Output the [X, Y] coordinate of the center of the cell containing the given text.  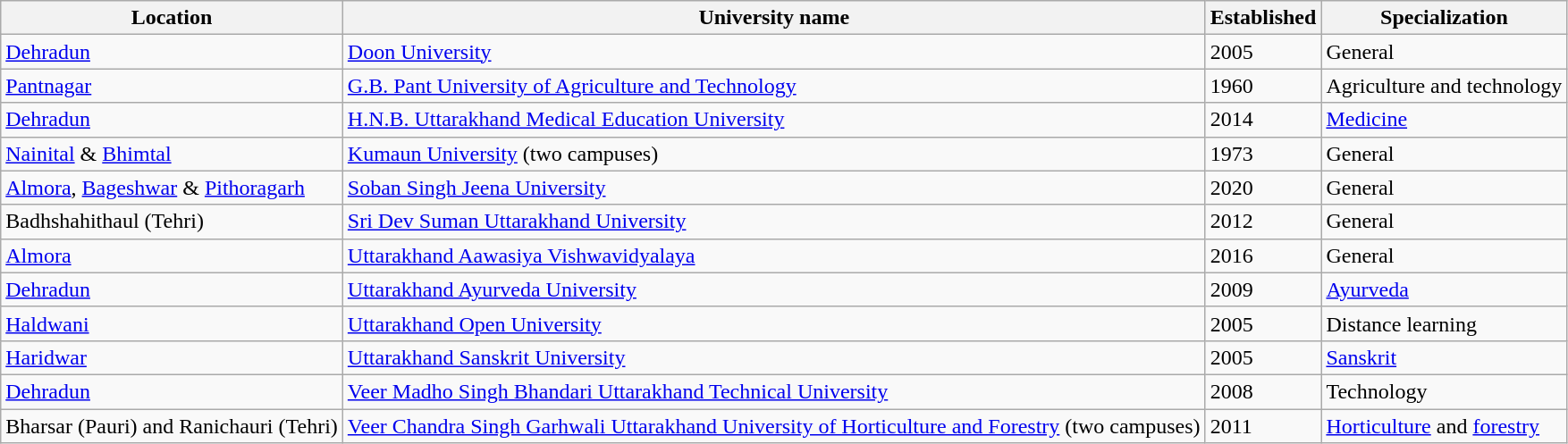
Distance learning [1445, 323]
2009 [1263, 289]
2011 [1263, 426]
Haridwar [172, 357]
2016 [1263, 256]
Doon University [774, 52]
Almora [172, 256]
1973 [1263, 154]
Location [172, 18]
2008 [1263, 391]
Almora, Bageshwar & Pithoragarh [172, 188]
2012 [1263, 222]
Uttarakhand Open University [774, 323]
Established [1263, 18]
Technology [1445, 391]
H.N.B. Uttarakhand Medical Education University [774, 120]
Uttarakhand Sanskrit University [774, 357]
Bharsar (Pauri) and Ranichauri (Tehri) [172, 426]
Ayurveda [1445, 289]
Agriculture and technology [1445, 86]
Uttarakhand Aawasiya Vishwavidyalaya [774, 256]
Veer Madho Singh Bhandari Uttarakhand Technical University [774, 391]
Specialization [1445, 18]
Sanskrit [1445, 357]
Badhshahithaul (Tehri) [172, 222]
Kumaun University (two campuses) [774, 154]
Uttarakhand Ayurveda University [774, 289]
Sri Dev Suman Uttarakhand University [774, 222]
University name [774, 18]
Soban Singh Jeena University [774, 188]
Haldwani [172, 323]
2014 [1263, 120]
G.B. Pant University of Agriculture and Technology [774, 86]
Medicine [1445, 120]
Horticulture and forestry [1445, 426]
1960 [1263, 86]
Veer Chandra Singh Garhwali Uttarakhand University of Horticulture and Forestry (two campuses) [774, 426]
Nainital & Bhimtal [172, 154]
2020 [1263, 188]
Pantnagar [172, 86]
